Provide the [X, Y] coordinate of the cell's center where the given text is located.  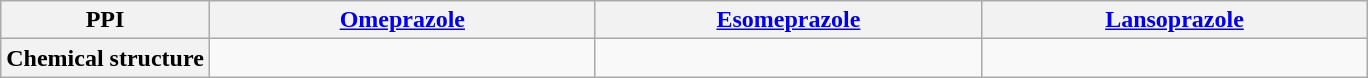
Lansoprazole [1174, 20]
Omeprazole [402, 20]
Chemical structure [106, 58]
Esomeprazole [788, 20]
PPI [106, 20]
